Capture the cell that displays the provided text and extract its [x, y] central coordinate. 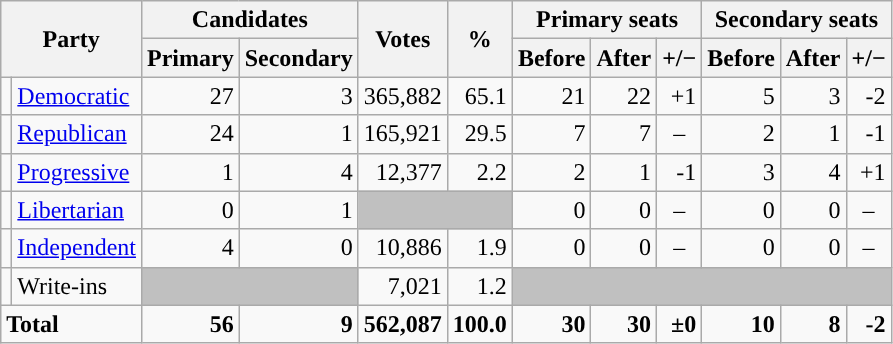
Republican [77, 134]
Progressive [77, 172]
Libertarian [77, 210]
365,882 [402, 96]
7,021 [402, 286]
10,886 [402, 248]
21 [552, 96]
Democratic [77, 96]
65.1 [480, 96]
Primary [190, 58]
1.2 [480, 286]
22 [624, 96]
Votes [402, 39]
12,377 [402, 172]
27 [190, 96]
24 [190, 134]
Primary seats [606, 20]
562,087 [402, 324]
8 [813, 324]
Write-ins [77, 286]
10 [742, 324]
2.2 [480, 172]
1.9 [480, 248]
9 [298, 324]
165,921 [402, 134]
Candidates [250, 20]
Secondary seats [796, 20]
5 [742, 96]
Party [72, 39]
100.0 [480, 324]
% [480, 39]
56 [190, 324]
Total [72, 324]
Secondary [298, 58]
Independent [77, 248]
±0 [680, 324]
29.5 [480, 134]
